Return [X, Y] of the center of cell containing provided text 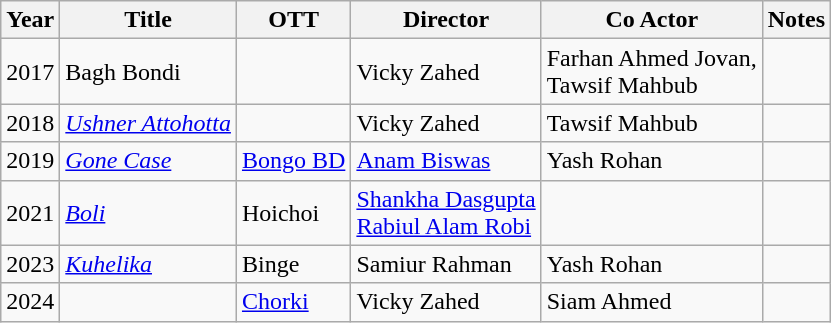
Chorki [293, 302]
Director [446, 20]
Tawsif Mahbub [652, 123]
Binge [293, 264]
Co Actor [652, 20]
Bongo BD [293, 161]
Gone Case [148, 161]
Notes [796, 20]
2023 [30, 264]
2021 [30, 212]
Bagh Bondi [148, 72]
Anam Biswas [446, 161]
Hoichoi [293, 212]
OTT [293, 20]
Ushner Attohotta [148, 123]
Shankha DasguptaRabiul Alam Robi [446, 212]
Boli [148, 212]
2017 [30, 72]
Year [30, 20]
2019 [30, 161]
Title [148, 20]
2018 [30, 123]
Kuhelika [148, 264]
Samiur Rahman [446, 264]
Farhan Ahmed Jovan,Tawsif Mahbub [652, 72]
Siam Ahmed [652, 302]
2024 [30, 302]
